Locate the cell with the specified text and output its (x, y) center coordinate. 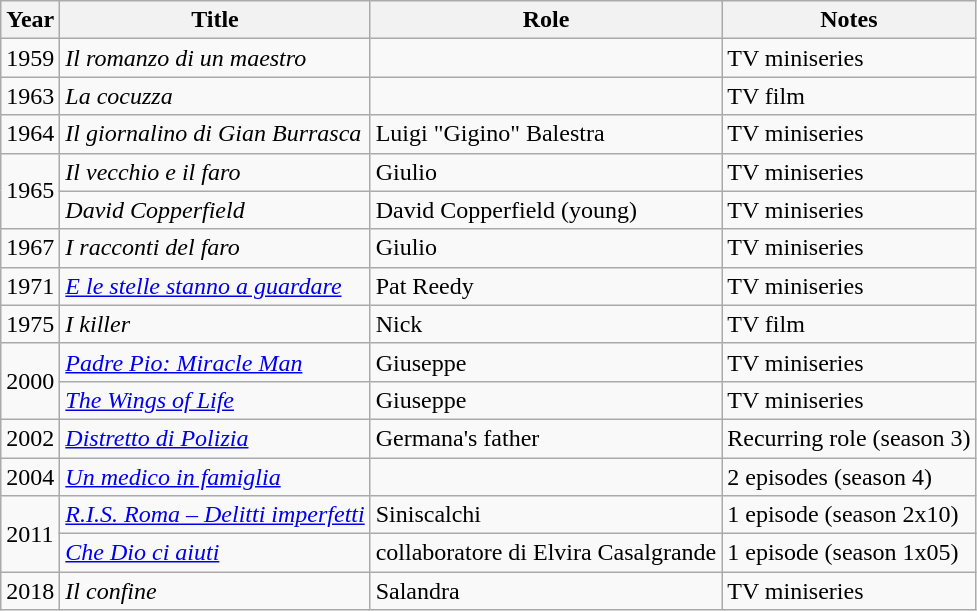
1 episode (season 2x10) (849, 515)
1975 (30, 324)
La cocuzza (215, 96)
Recurring role (season 3) (849, 438)
Germana's father (546, 438)
Il giornalino di Gian Burrasca (215, 134)
1971 (30, 286)
collaboratore di Elvira Casalgrande (546, 553)
Luigi "Gigino" Balestra (546, 134)
R.I.S. Roma – Delitti imperfetti (215, 515)
2 episodes (season 4) (849, 477)
Year (30, 20)
Nick (546, 324)
Padre Pio: Miracle Man (215, 362)
1967 (30, 248)
Salandra (546, 591)
David Copperfield (young) (546, 210)
1959 (30, 58)
Un medico in famiglia (215, 477)
Che Dio ci aiuti (215, 553)
Pat Reedy (546, 286)
Il romanzo di un maestro (215, 58)
2002 (30, 438)
E le stelle stanno a guardare (215, 286)
2018 (30, 591)
I killer (215, 324)
Il confine (215, 591)
Notes (849, 20)
2004 (30, 477)
The Wings of Life (215, 400)
1965 (30, 191)
1963 (30, 96)
Title (215, 20)
Siniscalchi (546, 515)
Role (546, 20)
Distretto di Polizia (215, 438)
2000 (30, 381)
David Copperfield (215, 210)
1 episode (season 1x05) (849, 553)
2011 (30, 534)
Il vecchio e il faro (215, 172)
I racconti del faro (215, 248)
1964 (30, 134)
